Find where the given text appears and provide that cell's center as [X, Y] coordinate. 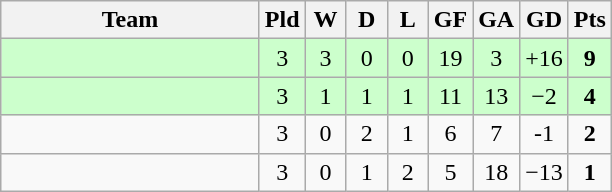
L [408, 20]
Pts [590, 20]
GD [544, 20]
-1 [544, 134]
GF [450, 20]
5 [450, 172]
6 [450, 134]
−2 [544, 96]
7 [496, 134]
4 [590, 96]
−13 [544, 172]
9 [590, 58]
11 [450, 96]
D [366, 20]
Pld [282, 20]
+16 [544, 58]
18 [496, 172]
GA [496, 20]
Team [130, 20]
13 [496, 96]
W [326, 20]
19 [450, 58]
